Determine the (x, y) coordinate at the center of the cell enclosing the given text.  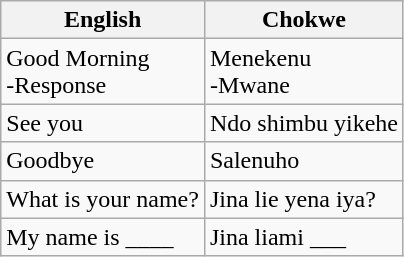
English (103, 20)
Ndo shimbu yikehe (304, 123)
Jina liami ___ (304, 237)
Jina lie yena iya? (304, 199)
Salenuho (304, 161)
Menekenu-Mwane (304, 72)
See you (103, 123)
Good Morning-Response (103, 72)
My name is ____ (103, 237)
Goodbye (103, 161)
What is your name? (103, 199)
Chokwe (304, 20)
